Identify which cell holds the provided text, then report its [x, y] central coordinate. 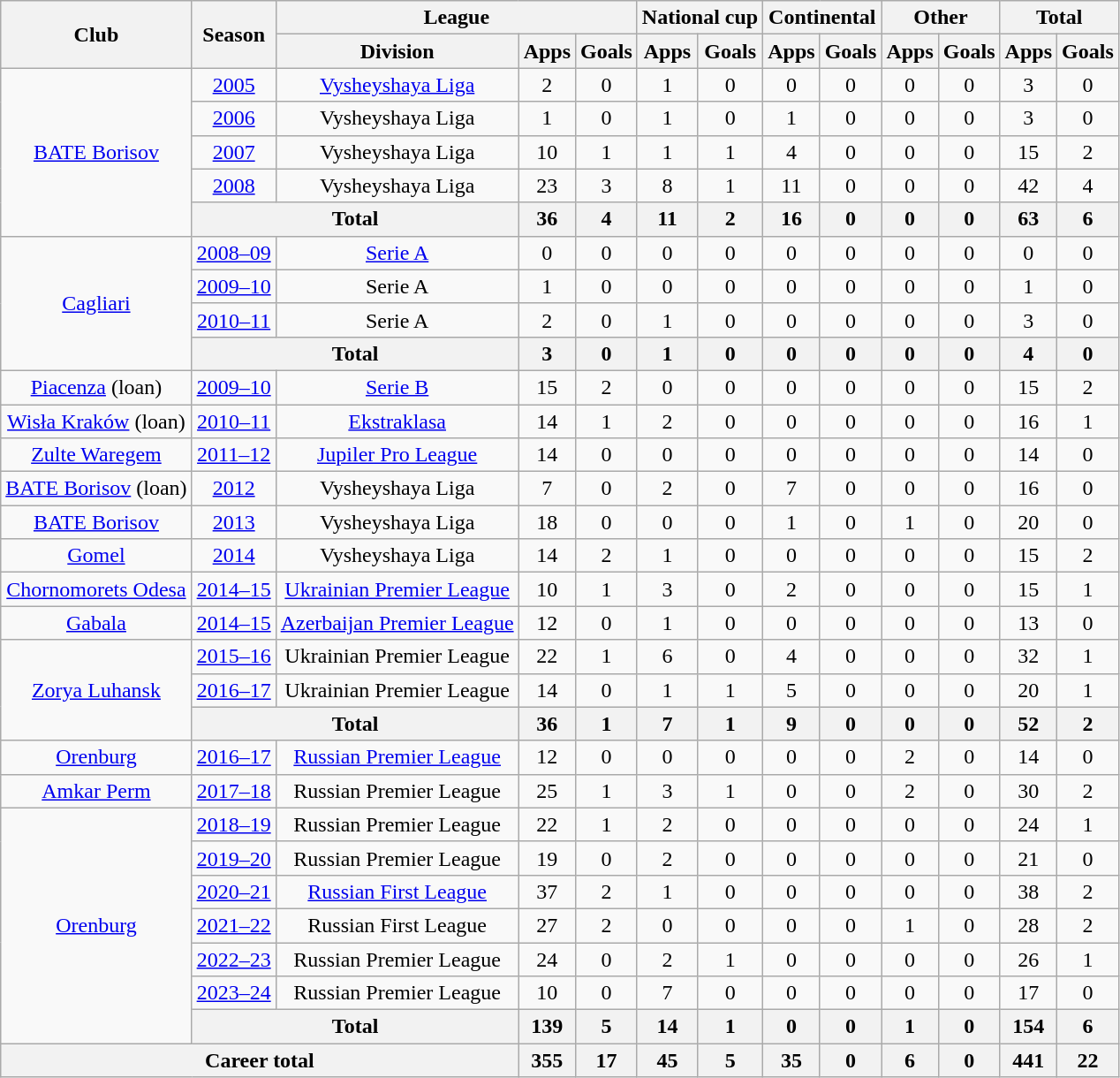
2023–24 [233, 993]
Career total [260, 1060]
2008 [233, 186]
Club [96, 34]
Chornomorets Odesa [96, 589]
2017–18 [233, 791]
2013 [233, 522]
Amkar Perm [96, 791]
9 [791, 724]
42 [1028, 186]
Serie B [397, 387]
2006 [233, 118]
2019–20 [233, 858]
2007 [233, 152]
Cagliari [96, 303]
355 [547, 1060]
Other [941, 18]
28 [1028, 925]
38 [1028, 892]
37 [547, 892]
Piacenza (loan) [96, 387]
Zulte Waregem [96, 455]
2015–16 [233, 657]
27 [547, 925]
26 [1028, 959]
30 [1028, 791]
45 [667, 1060]
63 [1028, 219]
League [456, 18]
2021–22 [233, 925]
Jupiler Pro League [397, 455]
13 [1028, 623]
21 [1028, 858]
441 [1028, 1060]
2012 [233, 489]
Azerbaijan Premier League [397, 623]
Ekstraklasa [397, 421]
25 [547, 791]
32 [1028, 657]
35 [791, 1060]
154 [1028, 1027]
2018–19 [233, 824]
19 [547, 858]
BATE Borisov (loan) [96, 489]
Season [233, 34]
Gabala [96, 623]
Zorya Luhansk [96, 690]
2008–09 [233, 253]
National cup [700, 18]
2014 [233, 556]
Division [397, 51]
23 [547, 186]
2020–21 [233, 892]
18 [547, 522]
Wisła Kraków (loan) [96, 421]
139 [547, 1027]
Continental [822, 18]
8 [667, 186]
2005 [233, 85]
Gomel [96, 556]
52 [1028, 724]
2022–23 [233, 959]
2011–12 [233, 455]
